For the text-containing cell, return its midpoint in [x, y] coordinate format. 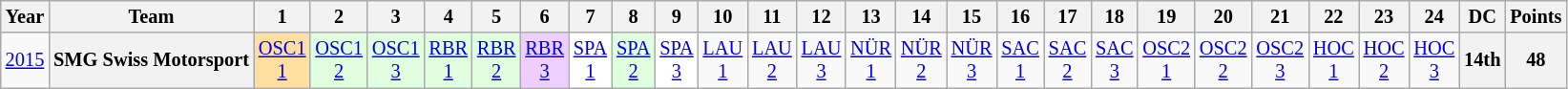
OSC12 [339, 60]
20 [1223, 16]
6 [544, 16]
Team [151, 16]
OSC13 [396, 60]
48 [1536, 60]
24 [1433, 16]
12 [822, 16]
OSC11 [282, 60]
10 [723, 16]
15 [972, 16]
14th [1482, 60]
7 [590, 16]
13 [870, 16]
SPA2 [634, 60]
16 [1019, 16]
NÜR3 [972, 60]
RBR2 [496, 60]
2015 [25, 60]
SPA3 [676, 60]
SAC1 [1019, 60]
11 [772, 16]
DC [1482, 16]
8 [634, 16]
19 [1166, 16]
14 [922, 16]
17 [1067, 16]
4 [448, 16]
RBR1 [448, 60]
OSC22 [1223, 60]
SPA1 [590, 60]
1 [282, 16]
5 [496, 16]
OSC23 [1280, 60]
LAU1 [723, 60]
18 [1115, 16]
22 [1334, 16]
9 [676, 16]
2 [339, 16]
SAC2 [1067, 60]
23 [1384, 16]
HOC3 [1433, 60]
RBR3 [544, 60]
NÜR2 [922, 60]
3 [396, 16]
21 [1280, 16]
OSC21 [1166, 60]
SMG Swiss Motorsport [151, 60]
HOC1 [1334, 60]
LAU2 [772, 60]
SAC3 [1115, 60]
Year [25, 16]
LAU3 [822, 60]
NÜR1 [870, 60]
Points [1536, 16]
HOC2 [1384, 60]
